From the cell containing the given text, extract its center point as [X, Y] coordinate. 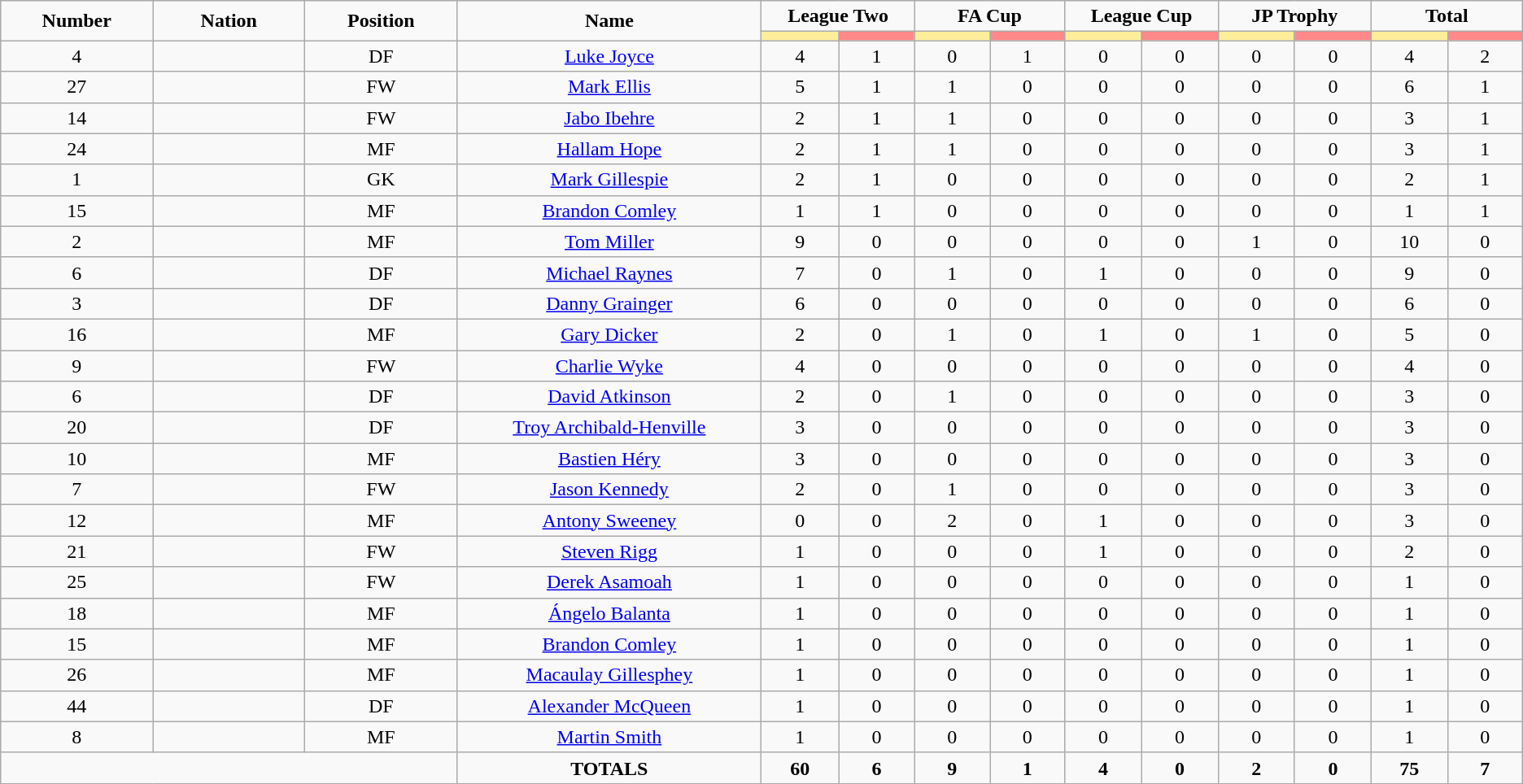
Jabo Ibehre [609, 118]
44 [76, 706]
26 [76, 675]
Derek Asamoah [609, 582]
Mark Ellis [609, 87]
Hallam Hope [609, 149]
Number [76, 21]
David Atkinson [609, 397]
8 [76, 737]
Nation [229, 21]
Danny Grainger [609, 303]
Name [609, 21]
Charlie Wyke [609, 365]
JP Trophy [1294, 16]
Mark Gillespie [609, 180]
GK [381, 180]
75 [1409, 768]
14 [76, 118]
12 [76, 520]
Luke Joyce [609, 56]
Antony Sweeney [609, 520]
Position [381, 21]
TOTALS [609, 768]
24 [76, 149]
Martin Smith [609, 737]
League Cup [1141, 16]
20 [76, 428]
Macaulay Gillesphey [609, 675]
60 [801, 768]
Gary Dicker [609, 334]
Michael Raynes [609, 272]
27 [76, 87]
Steven Rigg [609, 551]
League Two [838, 16]
Ángelo Balanta [609, 613]
16 [76, 334]
18 [76, 613]
21 [76, 551]
Bastien Héry [609, 459]
Jason Kennedy [609, 490]
Alexander McQueen [609, 706]
25 [76, 582]
FA Cup [989, 16]
Total [1447, 16]
Troy Archibald-Henville [609, 428]
Tom Miller [609, 242]
